Search for the cell housing the specified text and yield its (x, y) center coordinate. 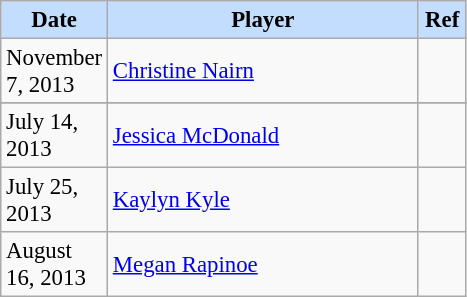
Jessica McDonald (264, 136)
Christine Nairn (264, 72)
Date (54, 20)
July 25, 2013 (54, 200)
July 14, 2013 (54, 136)
August 16, 2013 (54, 264)
Ref (442, 20)
Kaylyn Kyle (264, 200)
November 7, 2013 (54, 72)
Megan Rapinoe (264, 264)
Player (264, 20)
